Return (X, Y) of the center of cell containing provided text 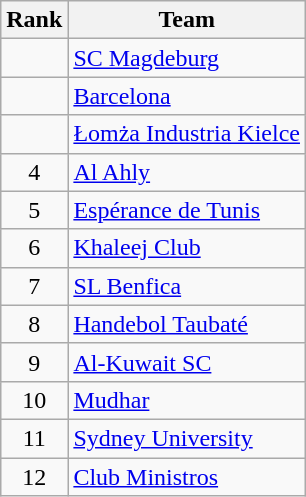
Barcelona (187, 96)
SL Benfica (187, 286)
Handebol Taubaté (187, 324)
Club Ministros (187, 477)
Espérance de Tunis (187, 210)
10 (34, 400)
Mudhar (187, 400)
Łomża Industria Kielce (187, 134)
Al Ahly (187, 172)
9 (34, 362)
11 (34, 438)
Sydney University (187, 438)
8 (34, 324)
12 (34, 477)
7 (34, 286)
6 (34, 248)
Al-Kuwait SC (187, 362)
SC Magdeburg (187, 58)
Team (187, 20)
5 (34, 210)
Rank (34, 20)
Khaleej Club (187, 248)
4 (34, 172)
